Output the (X, Y) coordinate of the center of the cell containing the given text.  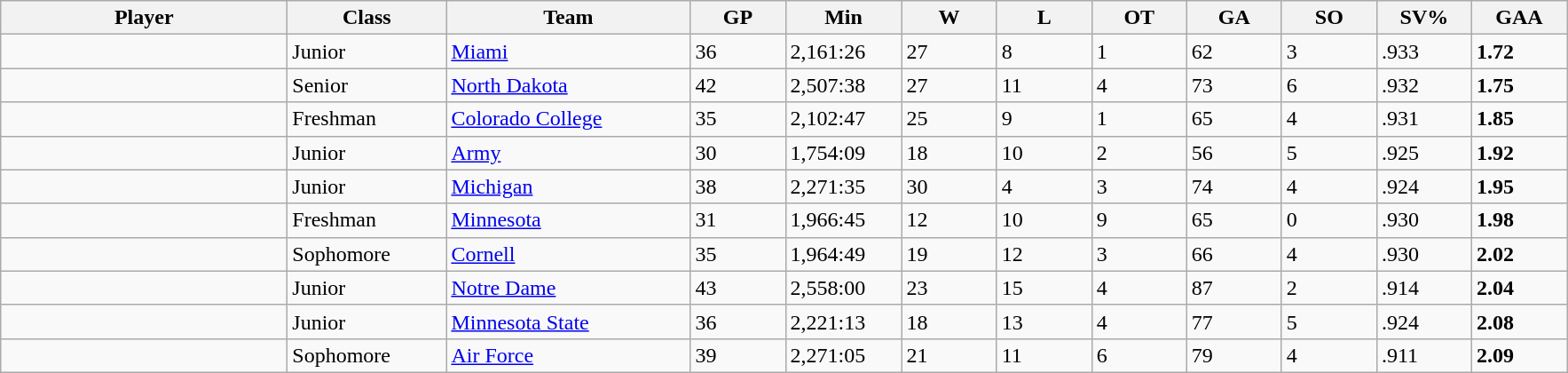
.914 (1423, 288)
2.09 (1519, 355)
Senior (367, 85)
Notre Dame (568, 288)
13 (1044, 321)
79 (1233, 355)
2,558:00 (843, 288)
W (949, 18)
Cornell (568, 254)
2,221:13 (843, 321)
L (1044, 18)
42 (738, 85)
1.75 (1519, 85)
Team (568, 18)
19 (949, 254)
25 (949, 119)
56 (1233, 153)
15 (1044, 288)
1.98 (1519, 220)
77 (1233, 321)
2.08 (1519, 321)
0 (1329, 220)
21 (949, 355)
Miami (568, 52)
SV% (1423, 18)
Min (843, 18)
1.95 (1519, 186)
OT (1139, 18)
Minnesota (568, 220)
.933 (1423, 52)
87 (1233, 288)
GP (738, 18)
2.02 (1519, 254)
.931 (1423, 119)
1,966:45 (843, 220)
2.04 (1519, 288)
1,964:49 (843, 254)
Colorado College (568, 119)
38 (738, 186)
2,507:38 (843, 85)
1.85 (1519, 119)
1.92 (1519, 153)
2,271:35 (843, 186)
North Dakota (568, 85)
.911 (1423, 355)
1,754:09 (843, 153)
23 (949, 288)
Player (144, 18)
1.72 (1519, 52)
43 (738, 288)
2,271:05 (843, 355)
.925 (1423, 153)
.932 (1423, 85)
Army (568, 153)
31 (738, 220)
2,102:47 (843, 119)
62 (1233, 52)
GAA (1519, 18)
66 (1233, 254)
39 (738, 355)
Class (367, 18)
SO (1329, 18)
Michigan (568, 186)
74 (1233, 186)
8 (1044, 52)
73 (1233, 85)
GA (1233, 18)
Minnesota State (568, 321)
2,161:26 (843, 52)
Air Force (568, 355)
